Extract the [x, y] coordinate from the center of the cell holding the provided text.  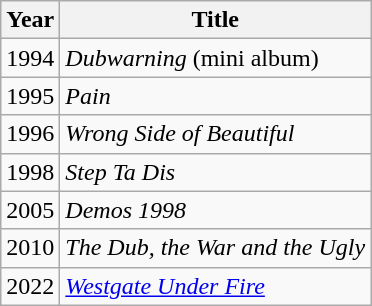
Wrong Side of Beautiful [216, 134]
Year [30, 20]
1994 [30, 58]
Pain [216, 96]
Step Ta Dis [216, 172]
1998 [30, 172]
Westgate Under Fire [216, 286]
2010 [30, 248]
Demos 1998 [216, 210]
Title [216, 20]
1995 [30, 96]
2005 [30, 210]
Dubwarning (mini album) [216, 58]
2022 [30, 286]
The Dub, the War and the Ugly [216, 248]
1996 [30, 134]
